Scan for the cell matching the given text and deliver its [X, Y] coordinate at center. 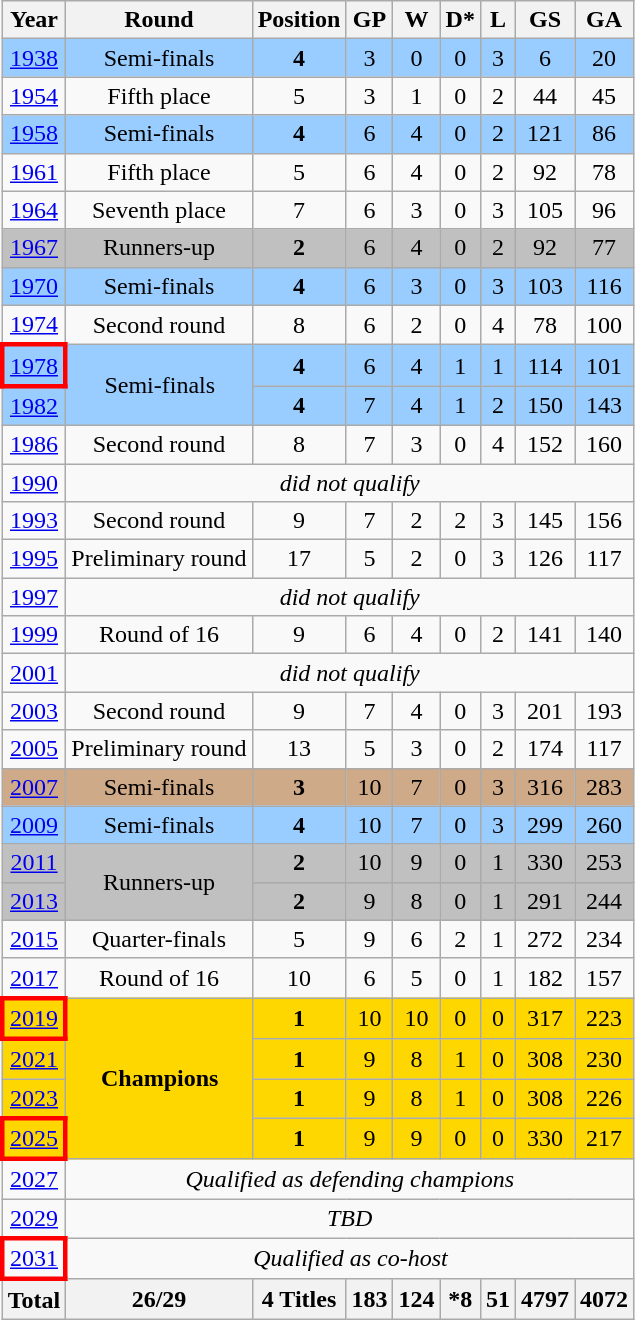
317 [546, 1018]
2025 [34, 1138]
GA [604, 20]
2029 [34, 1219]
D* [460, 20]
86 [604, 134]
223 [604, 1018]
244 [604, 901]
Seventh place [159, 210]
1990 [34, 483]
1967 [34, 248]
Position [299, 20]
2007 [34, 787]
143 [604, 406]
1982 [34, 406]
157 [604, 978]
Champions [159, 1078]
4 Titles [299, 1299]
Qualified as co-host [350, 1258]
2015 [34, 939]
1961 [34, 172]
1954 [34, 96]
2019 [34, 1018]
96 [604, 210]
GP [370, 20]
124 [416, 1299]
1995 [34, 559]
Quarter-finals [159, 939]
193 [604, 711]
1970 [34, 286]
1999 [34, 635]
260 [604, 825]
145 [546, 521]
26/29 [159, 1299]
77 [604, 248]
156 [604, 521]
1964 [34, 210]
L [498, 20]
105 [546, 210]
W [416, 20]
1993 [34, 521]
201 [546, 711]
2013 [34, 901]
272 [546, 939]
2005 [34, 749]
2011 [34, 863]
141 [546, 635]
160 [604, 444]
13 [299, 749]
316 [546, 787]
TBD [350, 1219]
1974 [34, 325]
230 [604, 1059]
1938 [34, 58]
150 [546, 406]
20 [604, 58]
Total [34, 1299]
217 [604, 1138]
GS [546, 20]
2023 [34, 1098]
4072 [604, 1299]
2031 [34, 1258]
*8 [460, 1299]
234 [604, 939]
1986 [34, 444]
291 [546, 901]
Qualified as defending champions [350, 1179]
Round [159, 20]
116 [604, 286]
183 [370, 1299]
1997 [34, 597]
2021 [34, 1059]
140 [604, 635]
226 [604, 1098]
152 [546, 444]
126 [546, 559]
1958 [34, 134]
253 [604, 863]
174 [546, 749]
17 [299, 559]
2001 [34, 673]
100 [604, 325]
103 [546, 286]
45 [604, 96]
299 [546, 825]
182 [546, 978]
2027 [34, 1179]
44 [546, 96]
2009 [34, 825]
51 [498, 1299]
4797 [546, 1299]
101 [604, 366]
1978 [34, 366]
114 [546, 366]
2017 [34, 978]
121 [546, 134]
283 [604, 787]
2003 [34, 711]
Year [34, 20]
